For the text-containing cell, return its midpoint in (X, Y) coordinate format. 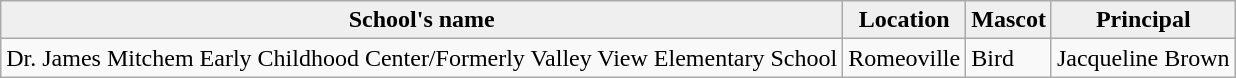
Principal (1143, 20)
Location (904, 20)
Mascot (1009, 20)
Jacqueline Brown (1143, 58)
Bird (1009, 58)
Romeoville (904, 58)
Dr. James Mitchem Early Childhood Center/Formerly Valley View Elementary School (422, 58)
School's name (422, 20)
